Return (X, Y) of the center of cell containing provided text 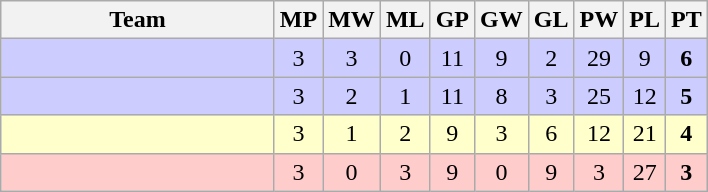
4 (687, 134)
29 (599, 58)
MW (352, 20)
5 (687, 96)
25 (599, 96)
GW (502, 20)
ML (405, 20)
PT (687, 20)
MP (298, 20)
PW (599, 20)
PL (645, 20)
GP (452, 20)
Team (138, 20)
8 (502, 96)
27 (645, 172)
GL (551, 20)
21 (645, 134)
